Pinpoint the cell where the given text exists, returning its (X, Y) midpoint coordinate. 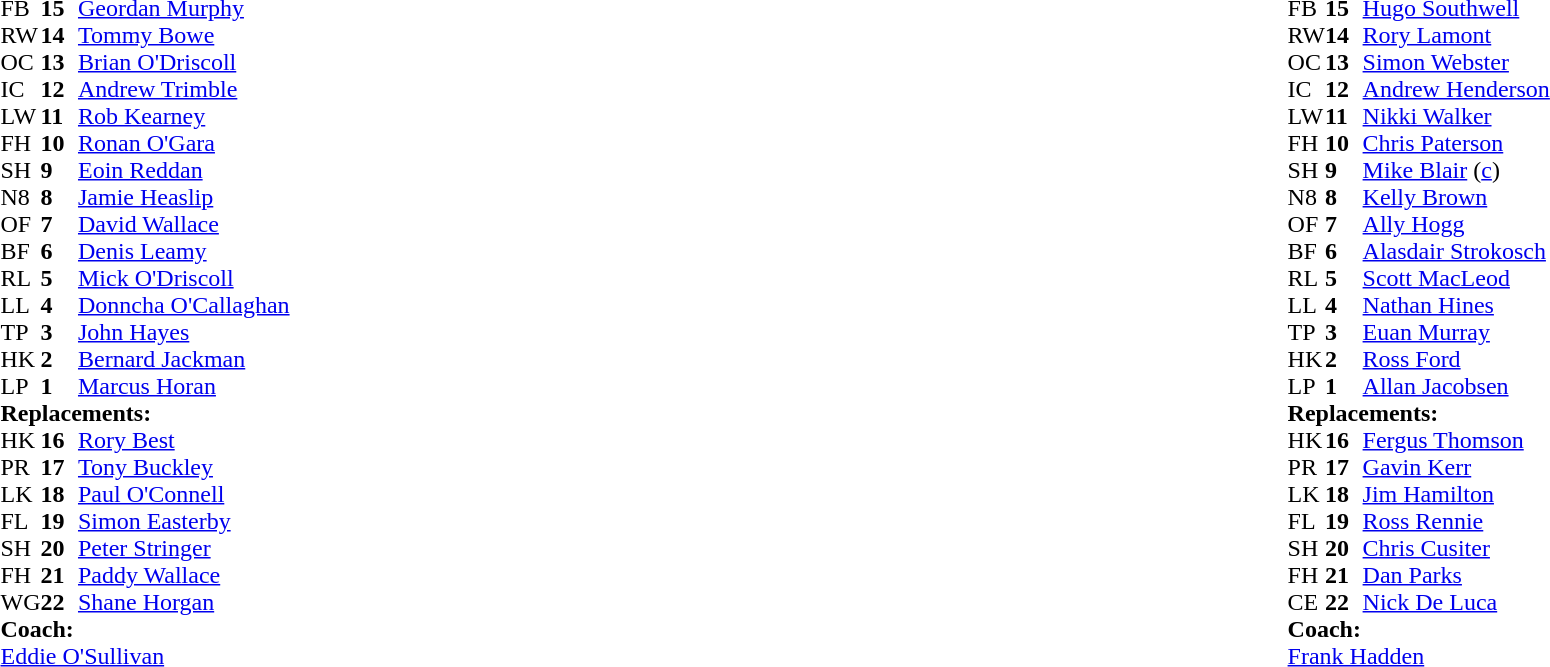
Rory Lamont (1456, 36)
Marcus Horan (184, 386)
Andrew Trimble (184, 90)
John Hayes (184, 332)
Dan Parks (1456, 576)
David Wallace (184, 224)
Brian O'Driscoll (184, 62)
Allan Jacobsen (1456, 386)
Gavin Kerr (1456, 468)
Mick O'Driscoll (184, 278)
Eoin Reddan (184, 170)
Shane Horgan (184, 602)
Tony Buckley (184, 468)
Peter Stringer (184, 548)
Ross Ford (1456, 360)
Paul O'Connell (184, 494)
Chris Paterson (1456, 144)
Kelly Brown (1456, 198)
Ally Hogg (1456, 224)
Rob Kearney (184, 116)
Donncha O'Callaghan (184, 306)
Simon Easterby (184, 522)
Bernard Jackman (184, 360)
Nikki Walker (1456, 116)
Mike Blair (c) (1456, 170)
Alasdair Strokosch (1456, 252)
Chris Cusiter (1456, 548)
Jim Hamilton (1456, 494)
Tommy Bowe (184, 36)
Euan Murray (1456, 332)
Ross Rennie (1456, 522)
Ronan O'Gara (184, 144)
Paddy Wallace (184, 576)
WG (20, 602)
Fergus Thomson (1456, 440)
Rory Best (184, 440)
Denis Leamy (184, 252)
Nathan Hines (1456, 306)
Simon Webster (1456, 62)
CE (1307, 602)
Andrew Henderson (1456, 90)
Scott MacLeod (1456, 278)
Jamie Heaslip (184, 198)
Nick De Luca (1456, 602)
